Extract the (x, y) coordinate from the center of the cell holding the provided text.  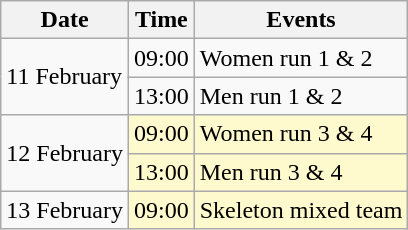
Date (65, 20)
Women run 3 & 4 (301, 134)
12 February (65, 153)
Events (301, 20)
Men run 1 & 2 (301, 96)
Skeleton mixed team (301, 210)
Time (161, 20)
13 February (65, 210)
Women run 1 & 2 (301, 58)
Men run 3 & 4 (301, 172)
11 February (65, 77)
